Search for the cell housing the specified text and yield its [x, y] center coordinate. 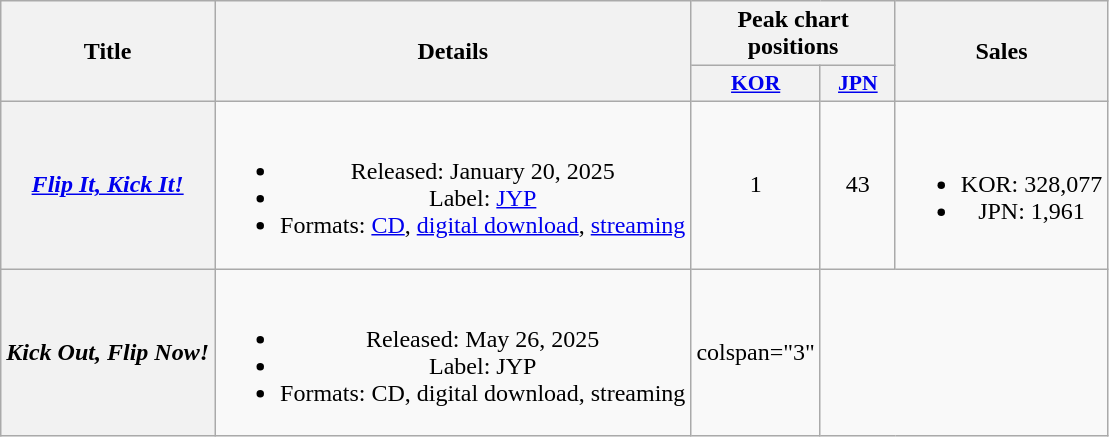
JPN [858, 84]
Released: May 26, 2025Label: JYPFormats: CD, digital download, streaming [453, 352]
Details [453, 52]
colspan="3" [756, 352]
Released: January 20, 2025Label: JYPFormats: CD, digital download, streaming [453, 184]
KOR: 328,077JPN: 1,961 [1001, 184]
1 [756, 184]
43 [858, 184]
KOR [756, 84]
Peak chart positions [793, 34]
Kick Out, Flip Now! [108, 352]
Title [108, 52]
Sales [1001, 52]
Flip It, Kick It! [108, 184]
